Scan for the cell matching the given text and deliver its (x, y) coordinate at center. 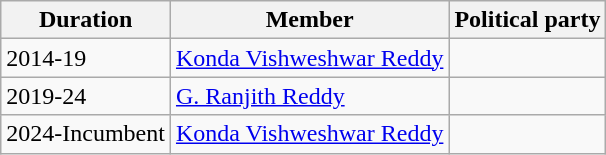
2024-Incumbent (86, 134)
2019-24 (86, 96)
2014-19 (86, 58)
Political party (528, 20)
Duration (86, 20)
G. Ranjith Reddy (309, 96)
Member (309, 20)
